For the text-containing cell, return its midpoint in (X, Y) coordinate format. 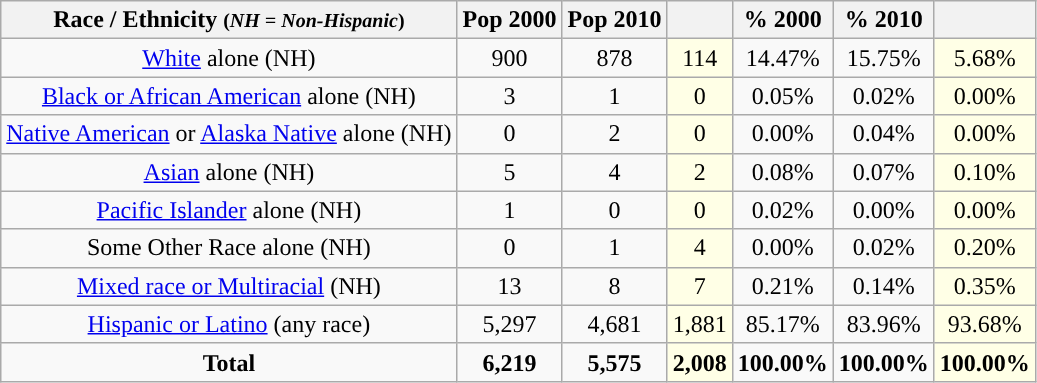
1,881 (700, 324)
Pop 2000 (510, 20)
Native American or Alaska Native alone (NH) (229, 134)
5.68% (984, 58)
Mixed race or Multiracial (NH) (229, 286)
Some Other Race alone (NH) (229, 248)
0.07% (884, 172)
5,575 (614, 362)
14.47% (782, 58)
900 (510, 58)
% 2000 (782, 20)
0.08% (782, 172)
0.35% (984, 286)
0.14% (884, 286)
4,681 (614, 324)
Hispanic or Latino (any race) (229, 324)
Pacific Islander alone (NH) (229, 210)
5,297 (510, 324)
878 (614, 58)
93.68% (984, 324)
Pop 2010 (614, 20)
2,008 (700, 362)
7 (700, 286)
3 (510, 96)
Total (229, 362)
5 (510, 172)
0.21% (782, 286)
White alone (NH) (229, 58)
% 2010 (884, 20)
114 (700, 58)
0.04% (884, 134)
15.75% (884, 58)
Asian alone (NH) (229, 172)
13 (510, 286)
Race / Ethnicity (NH = Non-Hispanic) (229, 20)
6,219 (510, 362)
85.17% (782, 324)
8 (614, 286)
0.20% (984, 248)
Black or African American alone (NH) (229, 96)
83.96% (884, 324)
0.05% (782, 96)
0.10% (984, 172)
